For the text-containing cell, return its midpoint in (x, y) coordinate format. 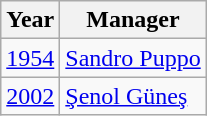
Sandro Puppo (133, 58)
Şenol Güneş (133, 96)
2002 (30, 96)
1954 (30, 58)
Year (30, 20)
Manager (133, 20)
